Return the [x, y] coordinate for the center point of the cell that contains the specified text.  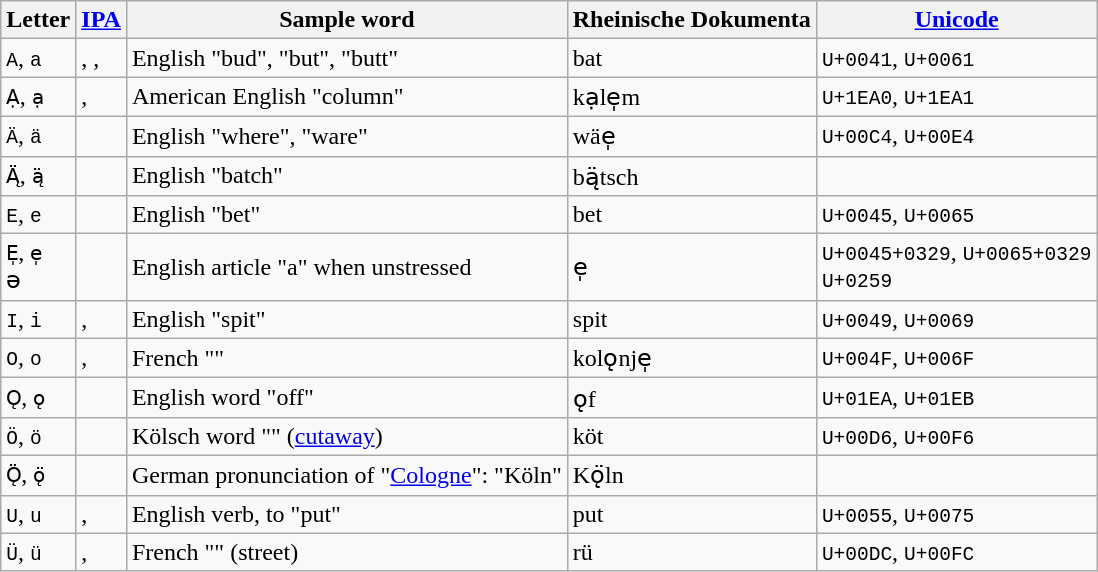
I, i [38, 319]
wäe̩ [692, 136]
O, o [38, 358]
Ạ, ạ [38, 97]
, , [102, 58]
English "bud", "but", "butt" [346, 58]
U+0041, U+0061 [956, 58]
English "where", "ware" [346, 136]
English verb, to "put" [346, 514]
U+0045, U+0065 [956, 215]
bat [692, 58]
bą̈tsch [692, 176]
English "spit" [346, 319]
U+004F, U+006F [956, 358]
English "batch" [346, 176]
U+00DC, U+00FC [956, 552]
U+1EA0, U+1EA1 [956, 97]
English "bet" [346, 215]
English article "a" when unstressed [346, 268]
U+0049, U+0069 [956, 319]
A, a [38, 58]
Kölsch word "" (cutaway) [346, 436]
e̩ [692, 268]
U+00C4, U+00E4 [956, 136]
Kǫ̈ln [692, 475]
French "" [346, 358]
Letter [38, 20]
Unicode [956, 20]
Ä, ä [38, 136]
U, u [38, 514]
French "" (street) [346, 552]
Rheinische Dokumenta [692, 20]
bet [692, 215]
U+01EA, U+01EB [956, 398]
Ü, ü [38, 552]
kolǫnje̩ [692, 358]
U+0055, U+0075 [956, 514]
spit [692, 319]
Ǫ, ǫ [38, 398]
English word "off" [346, 398]
Ö, ö [38, 436]
rü [692, 552]
put [692, 514]
Ą̈, ą̈ [38, 176]
Ǫ̈, ǫ̈ [38, 475]
IPA [102, 20]
köt [692, 436]
U+00D6, U+00F6 [956, 436]
E̩, e̩ ə [38, 268]
E, e [38, 215]
U+0045+0329, U+0065+0329U+0259 [956, 268]
Sample word [346, 20]
ǫf [692, 398]
kạle̩m [692, 97]
American English "column" [346, 97]
German pronunciation of "Cologne": "Köln" [346, 475]
